Locate the cell with the specified text and output its [x, y] center coordinate. 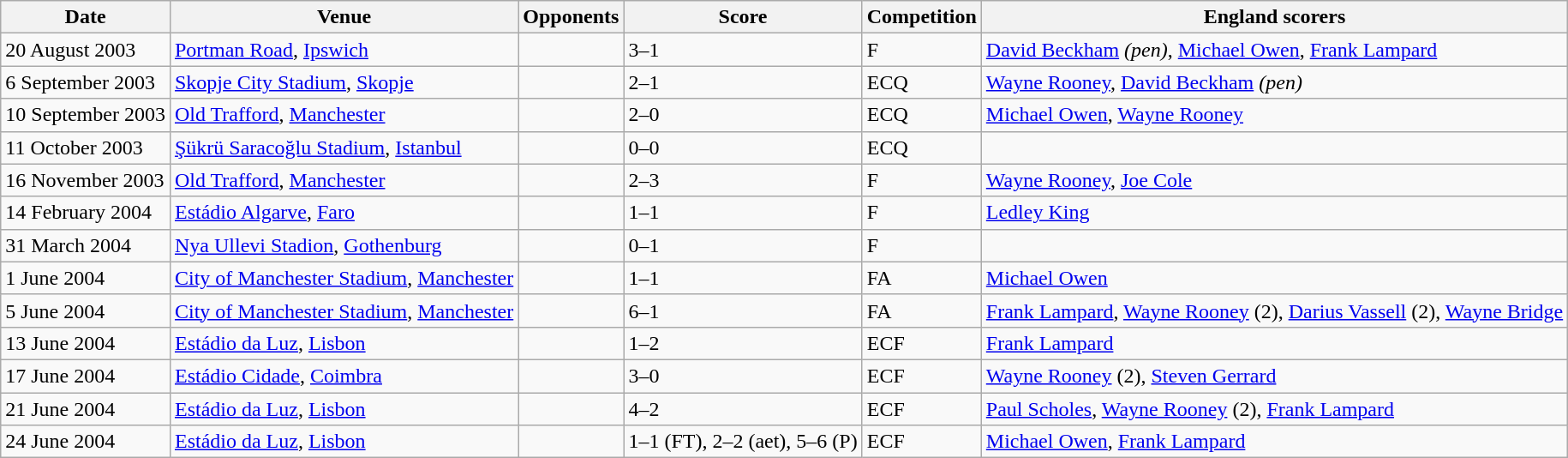
Venue [344, 17]
16 November 2003 [86, 180]
England scorers [1274, 17]
6–1 [743, 310]
24 June 2004 [86, 442]
3–0 [743, 376]
Date [86, 17]
Estádio Cidade, Coimbra [344, 376]
Şükrü Saracoğlu Stadium, Istanbul [344, 148]
Estádio Algarve, Faro [344, 213]
Michael Owen, Wayne Rooney [1274, 115]
Frank Lampard [1274, 343]
Wayne Rooney, Joe Cole [1274, 180]
1–1 (FT), 2–2 (aet), 5–6 (P) [743, 442]
David Beckham (pen), Michael Owen, Frank Lampard [1274, 50]
1–2 [743, 343]
Michael Owen [1274, 278]
31 March 2004 [86, 245]
Paul Scholes, Wayne Rooney (2), Frank Lampard [1274, 409]
3–1 [743, 50]
Nya Ullevi Stadion, Gothenburg [344, 245]
Score [743, 17]
11 October 2003 [86, 148]
6 September 2003 [86, 82]
Wayne Rooney (2), Steven Gerrard [1274, 376]
Competition [922, 17]
21 June 2004 [86, 409]
Portman Road, Ipswich [344, 50]
Ledley King [1274, 213]
0–0 [743, 148]
2–1 [743, 82]
Skopje City Stadium, Skopje [344, 82]
20 August 2003 [86, 50]
17 June 2004 [86, 376]
10 September 2003 [86, 115]
Opponents [571, 17]
1 June 2004 [86, 278]
2–0 [743, 115]
2–3 [743, 180]
5 June 2004 [86, 310]
Frank Lampard, Wayne Rooney (2), Darius Vassell (2), Wayne Bridge [1274, 310]
13 June 2004 [86, 343]
Wayne Rooney, David Beckham (pen) [1274, 82]
14 February 2004 [86, 213]
0–1 [743, 245]
Michael Owen, Frank Lampard [1274, 442]
4–2 [743, 409]
